Locate the cell with the specified text and output its [x, y] center coordinate. 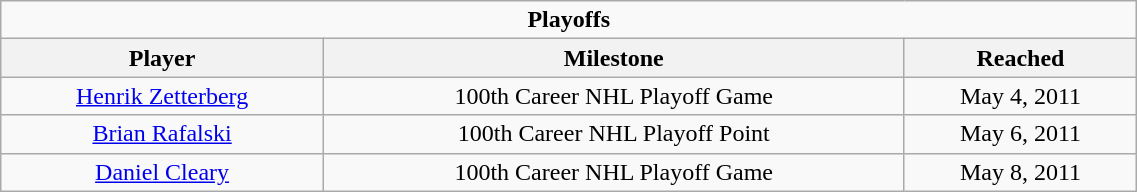
Daniel Cleary [162, 172]
Playoffs [569, 20]
Milestone [614, 58]
Henrik Zetterberg [162, 96]
100th Career NHL Playoff Point [614, 134]
May 6, 2011 [1020, 134]
Reached [1020, 58]
Brian Rafalski [162, 134]
May 4, 2011 [1020, 96]
Player [162, 58]
May 8, 2011 [1020, 172]
